Locate the cell with the specified text and output its [x, y] center coordinate. 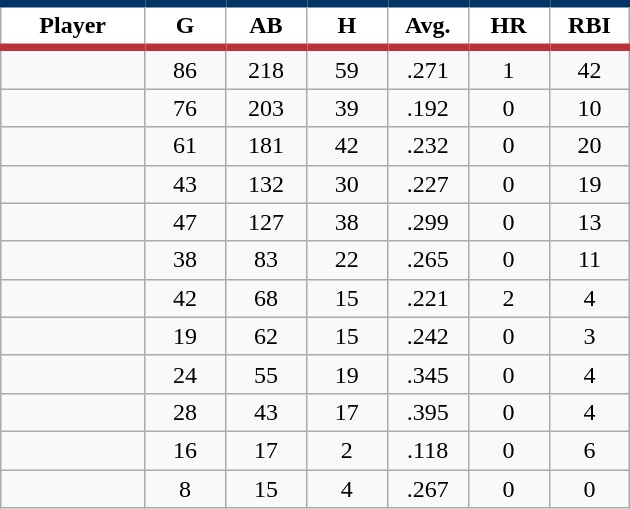
83 [266, 260]
.265 [428, 260]
39 [346, 108]
AB [266, 26]
218 [266, 68]
61 [186, 146]
H [346, 26]
127 [266, 222]
Player [73, 26]
47 [186, 222]
16 [186, 450]
13 [590, 222]
30 [346, 184]
.221 [428, 298]
86 [186, 68]
10 [590, 108]
22 [346, 260]
3 [590, 336]
HR [508, 26]
.345 [428, 374]
.271 [428, 68]
6 [590, 450]
68 [266, 298]
203 [266, 108]
24 [186, 374]
132 [266, 184]
59 [346, 68]
.242 [428, 336]
.395 [428, 412]
1 [508, 68]
.192 [428, 108]
62 [266, 336]
.227 [428, 184]
.299 [428, 222]
8 [186, 489]
RBI [590, 26]
20 [590, 146]
G [186, 26]
.118 [428, 450]
181 [266, 146]
.232 [428, 146]
Avg. [428, 26]
55 [266, 374]
28 [186, 412]
76 [186, 108]
11 [590, 260]
.267 [428, 489]
